Return the (x, y) coordinate for the center point of the cell that contains the specified text.  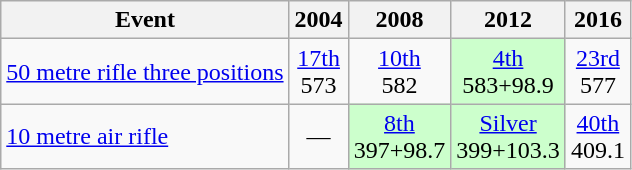
2004 (318, 20)
23rd577 (598, 72)
4th583+98.9 (508, 72)
10th582 (400, 72)
50 metre rifle three positions (145, 72)
2016 (598, 20)
Event (145, 20)
17th573 (318, 72)
Silver399+103.3 (508, 136)
— (318, 136)
2008 (400, 20)
8th397+98.7 (400, 136)
2012 (508, 20)
10 metre air rifle (145, 136)
40th409.1 (598, 136)
